Pinpoint the cell where the given text exists, returning its (X, Y) midpoint coordinate. 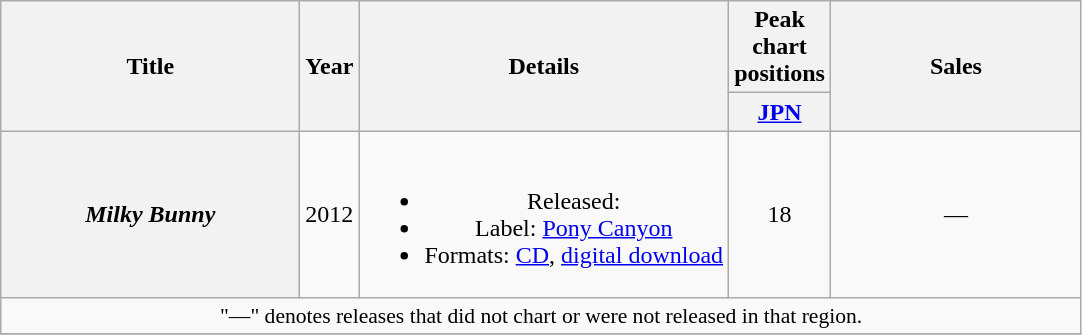
18 (780, 214)
2012 (330, 214)
Title (150, 66)
"—" denotes releases that did not chart or were not released in that region. (542, 316)
JPN (780, 112)
Milky Bunny (150, 214)
Year (330, 66)
— (956, 214)
Peak chart positions (780, 47)
Details (544, 66)
Released: Label: Pony CanyonFormats: CD, digital download (544, 214)
Sales (956, 66)
